Provide the (x, y) coordinate of the cell's center where the given text is located.  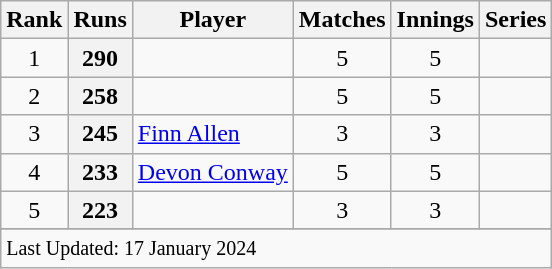
4 (34, 172)
Last Updated: 17 January 2024 (276, 248)
Player (212, 20)
Runs (100, 20)
290 (100, 58)
Series (515, 20)
1 (34, 58)
Rank (34, 20)
245 (100, 134)
2 (34, 96)
223 (100, 210)
Finn Allen (212, 134)
Devon Conway (212, 172)
Matches (342, 20)
Innings (435, 20)
258 (100, 96)
233 (100, 172)
